Return (X, Y) of the center of cell containing provided text 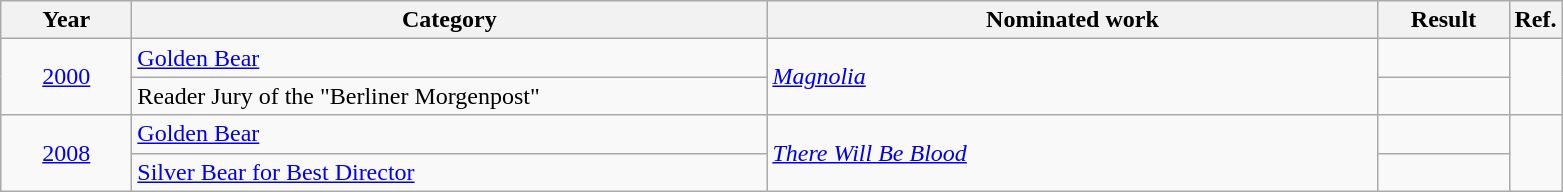
Category (450, 20)
Reader Jury of the "Berliner Morgenpost" (450, 96)
Ref. (1536, 20)
Magnolia (1072, 77)
Result (1444, 20)
Nominated work (1072, 20)
2000 (66, 77)
2008 (66, 153)
Silver Bear for Best Director (450, 172)
There Will Be Blood (1072, 153)
Year (66, 20)
